Determine the [x, y] coordinate at the center of the cell enclosing the given text.  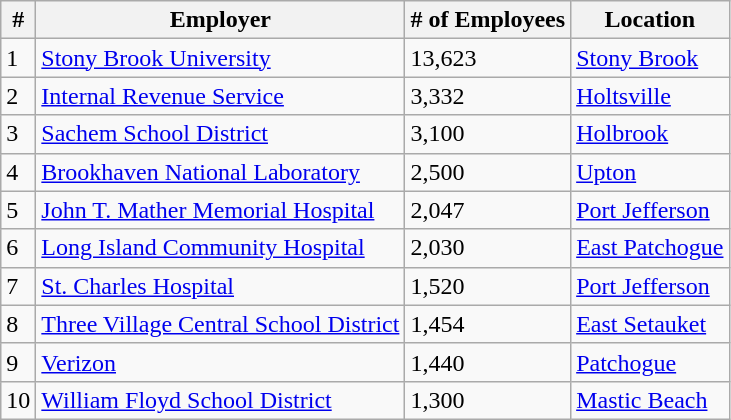
Long Island Community Hospital [220, 248]
# of Employees [488, 20]
2,030 [488, 248]
10 [18, 400]
3,332 [488, 96]
3,100 [488, 134]
2,500 [488, 172]
1,520 [488, 286]
# [18, 20]
1 [18, 58]
Upton [650, 172]
John T. Mather Memorial Hospital [220, 210]
Brookhaven National Laboratory [220, 172]
Stony Brook University [220, 58]
Verizon [220, 362]
William Floyd School District [220, 400]
1,454 [488, 324]
Employer [220, 20]
3 [18, 134]
2 [18, 96]
1,440 [488, 362]
Mastic Beach [650, 400]
Location [650, 20]
8 [18, 324]
5 [18, 210]
Three Village Central School District [220, 324]
St. Charles Hospital [220, 286]
Holbrook [650, 134]
1,300 [488, 400]
Holtsville [650, 96]
Patchogue [650, 362]
6 [18, 248]
2,047 [488, 210]
7 [18, 286]
East Patchogue [650, 248]
East Setauket [650, 324]
Sachem School District [220, 134]
4 [18, 172]
9 [18, 362]
13,623 [488, 58]
Stony Brook [650, 58]
Internal Revenue Service [220, 96]
